Scan for the cell matching the given text and deliver its (X, Y) coordinate at center. 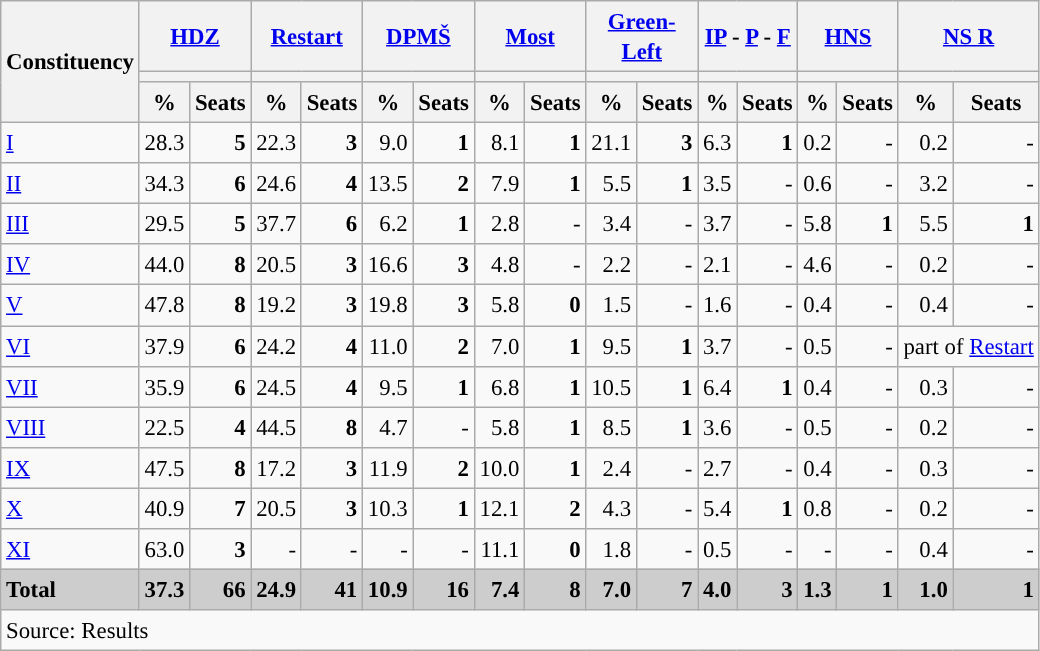
17.2 (276, 468)
16 (444, 590)
44.5 (276, 428)
41 (332, 590)
IP - P - F (748, 36)
6.8 (499, 386)
1.3 (818, 590)
Total (70, 590)
11.1 (499, 550)
11.0 (388, 346)
16.6 (388, 264)
6.3 (718, 144)
8.5 (611, 428)
HDZ (195, 36)
66 (220, 590)
Restart (307, 36)
NS R (968, 36)
3.2 (926, 184)
2.2 (611, 264)
0.8 (818, 508)
XI (70, 550)
VI (70, 346)
0.6 (818, 184)
1.6 (718, 306)
7.9 (499, 184)
34.3 (164, 184)
9.0 (388, 144)
DPMŠ (419, 36)
21.1 (611, 144)
24.5 (276, 386)
Constituency (70, 62)
22.5 (164, 428)
19.8 (388, 306)
Most (530, 36)
V (70, 306)
HNS (848, 36)
4.6 (818, 264)
29.5 (164, 224)
37.7 (276, 224)
10.5 (611, 386)
1.0 (926, 590)
47.5 (164, 468)
63.0 (164, 550)
4.7 (388, 428)
37.3 (164, 590)
7.4 (499, 590)
III (70, 224)
40.9 (164, 508)
part of Restart (968, 346)
1.8 (611, 550)
I (70, 144)
II (70, 184)
3.6 (718, 428)
28.3 (164, 144)
12.1 (499, 508)
IX (70, 468)
4.0 (718, 590)
VII (70, 386)
10.9 (388, 590)
2.1 (718, 264)
22.3 (276, 144)
IV (70, 264)
24.2 (276, 346)
6.2 (388, 224)
4.3 (611, 508)
4.8 (499, 264)
1.5 (611, 306)
X (70, 508)
47.8 (164, 306)
10.3 (388, 508)
2.7 (718, 468)
5.4 (718, 508)
3.4 (611, 224)
11.9 (388, 468)
8.1 (499, 144)
Green-Left (642, 36)
37.9 (164, 346)
3.5 (718, 184)
13.5 (388, 184)
Source: Results (520, 630)
24.6 (276, 184)
24.9 (276, 590)
10.0 (499, 468)
2.4 (611, 468)
35.9 (164, 386)
2.8 (499, 224)
19.2 (276, 306)
VIII (70, 428)
6.4 (718, 386)
44.0 (164, 264)
